Pinpoint the cell where the given text exists, returning its [x, y] midpoint coordinate. 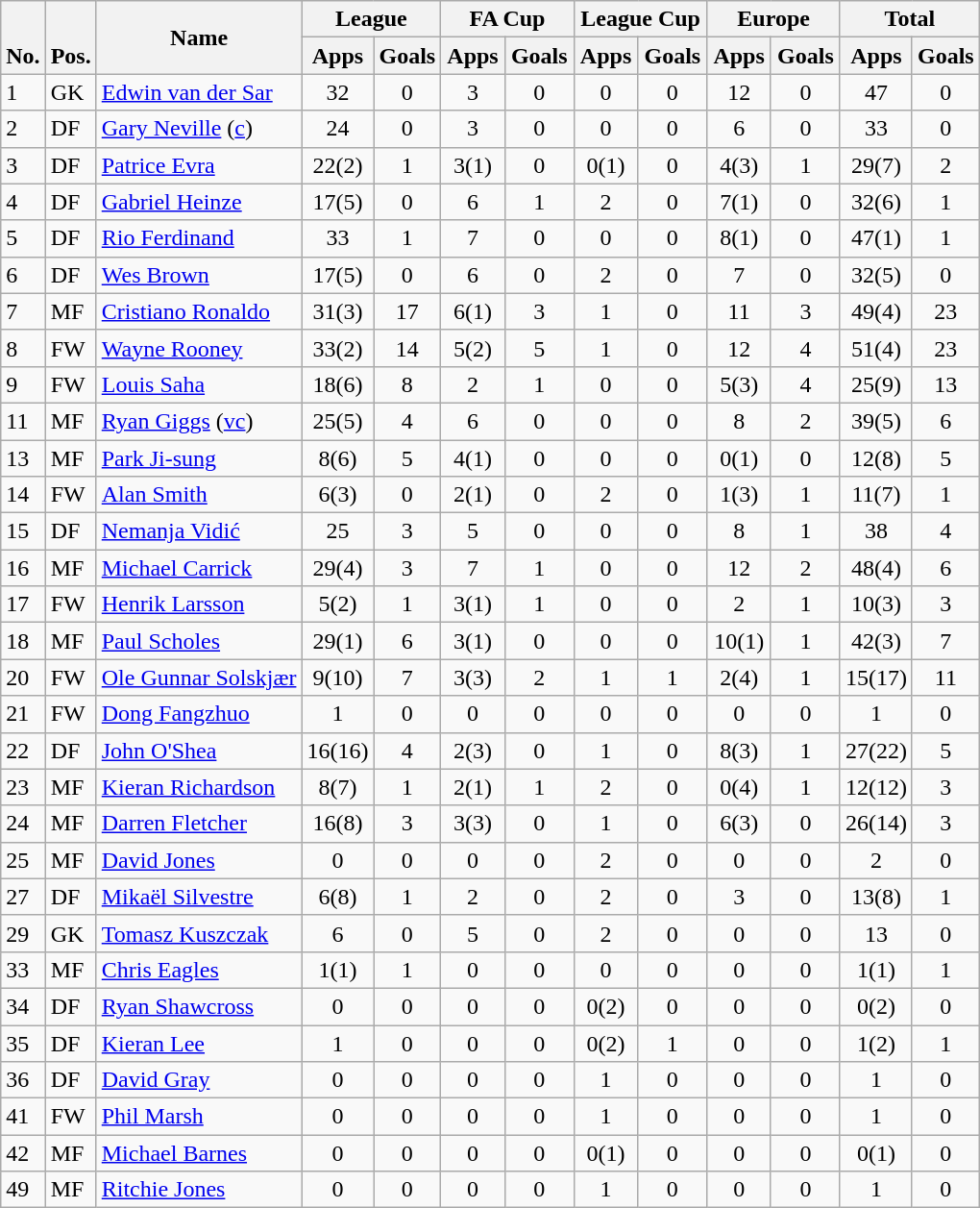
47 [876, 92]
4(3) [740, 165]
6(8) [338, 897]
Edwin van der Sar [199, 92]
Rio Ferdinand [199, 238]
27(22) [876, 751]
32(5) [876, 275]
15 [23, 531]
6(1) [473, 311]
8(7) [338, 787]
Chris Eagles [199, 970]
David Jones [199, 860]
16(8) [338, 824]
41 [23, 1117]
League [371, 19]
11(7) [876, 495]
31(3) [338, 311]
Michael Barnes [199, 1153]
Cristiano Ronaldo [199, 311]
5(3) [740, 384]
38 [876, 531]
47(1) [876, 238]
Name [199, 37]
48(4) [876, 568]
13(8) [876, 897]
9 [23, 384]
22(2) [338, 165]
26(14) [876, 824]
12(12) [876, 787]
Paul Scholes [199, 641]
Kieran Lee [199, 1043]
10(1) [740, 641]
Europe [774, 19]
39(5) [876, 421]
No. [23, 37]
42 [23, 1153]
1(2) [876, 1043]
29(4) [338, 568]
22 [23, 751]
1(3) [740, 495]
2(3) [473, 751]
Ryan Giggs (vc) [199, 421]
Dong Fangzhuo [199, 714]
Michael Carrick [199, 568]
35 [23, 1043]
10(3) [876, 604]
12(8) [876, 458]
51(4) [876, 348]
49 [23, 1190]
Alan Smith [199, 495]
Wes Brown [199, 275]
Nemanja Vidić [199, 531]
8(3) [740, 751]
8(6) [338, 458]
32(6) [876, 202]
33(2) [338, 348]
18 [23, 641]
Kieran Richardson [199, 787]
Gabriel Heinze [199, 202]
Gary Neville (c) [199, 129]
Ryan Shawcross [199, 1006]
29(7) [876, 165]
Pos. [71, 37]
18(6) [338, 384]
Mikaël Silvestre [199, 897]
20 [23, 678]
Ritchie Jones [199, 1190]
0(4) [740, 787]
Park Ji-sung [199, 458]
32 [338, 92]
25(9) [876, 384]
29 [23, 933]
2(4) [740, 678]
Phil Marsh [199, 1117]
League Cup [640, 19]
42(3) [876, 641]
FA Cup [507, 19]
16(16) [338, 751]
David Gray [199, 1080]
25(5) [338, 421]
27 [23, 897]
8(1) [740, 238]
21 [23, 714]
49(4) [876, 311]
4(1) [473, 458]
Wayne Rooney [199, 348]
36 [23, 1080]
16 [23, 568]
7(1) [740, 202]
Total [909, 19]
Henrik Larsson [199, 604]
Tomasz Kuszczak [199, 933]
9(10) [338, 678]
29(1) [338, 641]
Ole Gunnar Solskjær [199, 678]
15(17) [876, 678]
Louis Saha [199, 384]
John O'Shea [199, 751]
Patrice Evra [199, 165]
Darren Fletcher [199, 824]
34 [23, 1006]
